Find where the given text appears and provide that cell's center as [X, Y] coordinate. 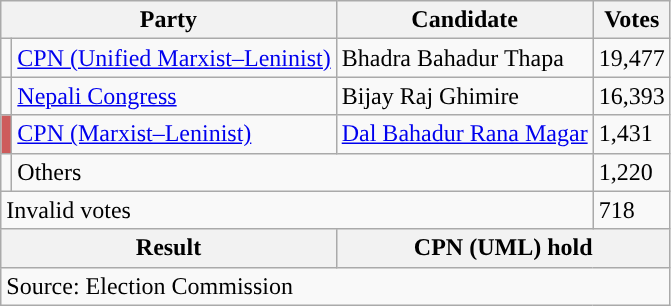
Votes [632, 20]
CPN (Unified Marxist–Leninist) [174, 58]
718 [632, 210]
Bhadra Bahadur Thapa [464, 58]
Others [302, 172]
Party [168, 20]
Bijay Raj Ghimire [464, 96]
Source: Election Commission [336, 286]
Invalid votes [297, 210]
1,431 [632, 134]
19,477 [632, 58]
16,393 [632, 96]
Nepali Congress [174, 96]
Candidate [464, 20]
CPN (Marxist–Leninist) [174, 134]
CPN (UML) hold [503, 248]
Result [168, 248]
Dal Bahadur Rana Magar [464, 134]
1,220 [632, 172]
